Output the [X, Y] coordinate of the center of the cell containing the given text.  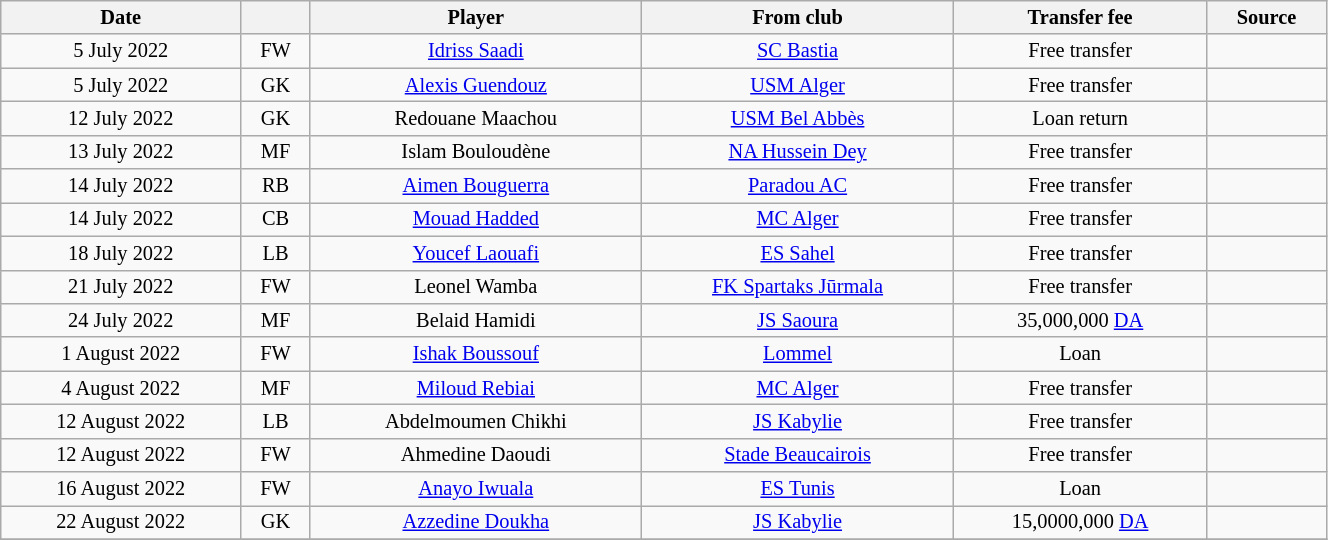
Paradou AC [797, 186]
CB [276, 219]
Azzedine Doukha [476, 522]
Youcef Laouafi [476, 253]
Islam Bouloudène [476, 152]
1 August 2022 [121, 354]
Anayo Iwuala [476, 489]
Belaid Hamidi [476, 320]
Idriss Saadi [476, 51]
USM Alger [797, 85]
16 August 2022 [121, 489]
ES Tunis [797, 489]
NA Hussein Dey [797, 152]
Stade Beaucairois [797, 455]
Source [1266, 17]
RB [276, 186]
From club [797, 17]
Ishak Boussouf [476, 354]
ES Sahel [797, 253]
18 July 2022 [121, 253]
Redouane Maachou [476, 118]
13 July 2022 [121, 152]
12 July 2022 [121, 118]
Player [476, 17]
Lommel [797, 354]
Miloud Rebiai [476, 388]
Date [121, 17]
Aimen Bouguerra [476, 186]
22 August 2022 [121, 522]
35,000,000 DA [1080, 320]
Transfer fee [1080, 17]
FK Spartaks Jūrmala [797, 287]
SC Bastia [797, 51]
4 August 2022 [121, 388]
15,0000,000 DA [1080, 522]
24 July 2022 [121, 320]
JS Saoura [797, 320]
Leonel Wamba [476, 287]
Abdelmoumen Chikhi [476, 421]
Mouad Hadded [476, 219]
Ahmedine Daoudi [476, 455]
Loan return [1080, 118]
21 July 2022 [121, 287]
Alexis Guendouz [476, 85]
USM Bel Abbès [797, 118]
